From the cell containing the given text, extract its center point as [X, Y] coordinate. 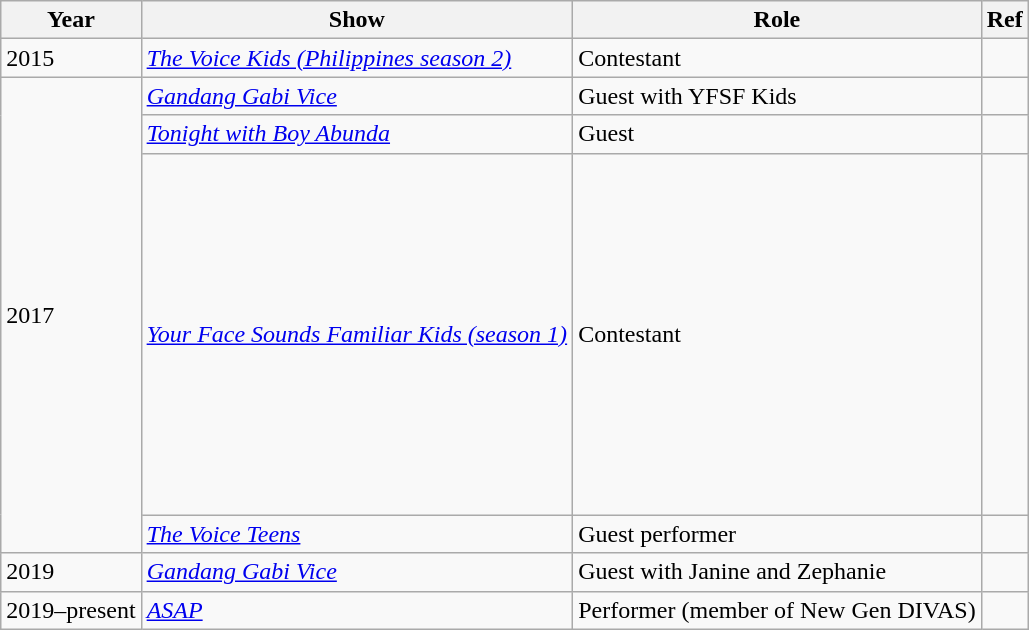
The Voice Kids (Philippines season 2) [357, 58]
Guest with Janine and Zephanie [778, 572]
2019–present [71, 610]
Performer (member of New Gen DIVAS) [778, 610]
Role [778, 20]
2015 [71, 58]
Ref [1004, 20]
2017 [71, 315]
2019 [71, 572]
Year [71, 20]
Guest [778, 134]
The Voice Teens [357, 534]
ASAP [357, 610]
Your Face Sounds Familiar Kids (season 1) [357, 334]
Tonight with Boy Abunda [357, 134]
Guest with YFSF Kids [778, 96]
Guest performer [778, 534]
Show [357, 20]
